Search for the cell housing the specified text and yield its [x, y] center coordinate. 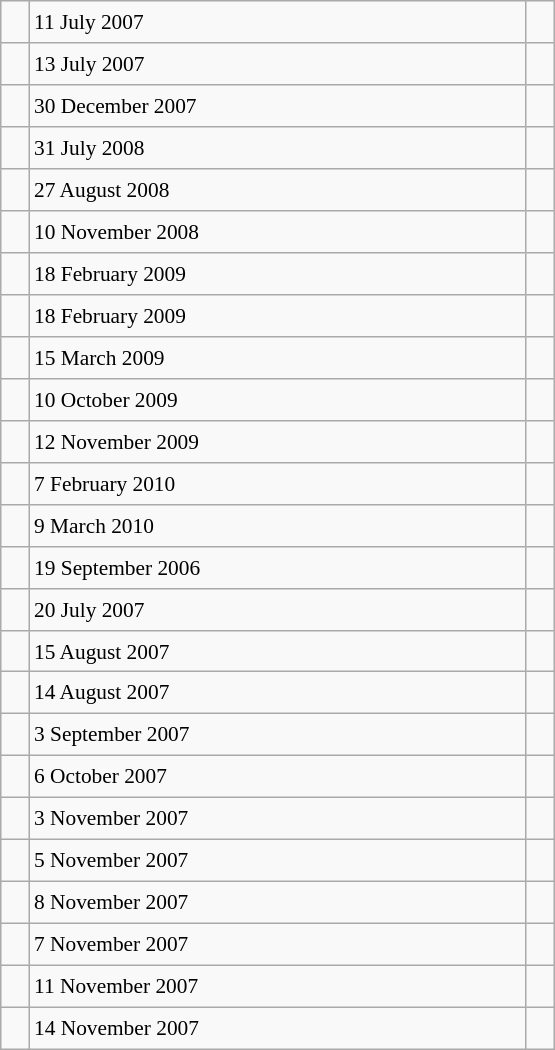
14 November 2007 [278, 1028]
8 November 2007 [278, 903]
3 September 2007 [278, 735]
13 July 2007 [278, 64]
10 November 2008 [278, 232]
7 November 2007 [278, 945]
5 November 2007 [278, 861]
11 November 2007 [278, 986]
6 October 2007 [278, 777]
12 November 2009 [278, 441]
30 December 2007 [278, 106]
19 September 2006 [278, 567]
15 March 2009 [278, 358]
11 July 2007 [278, 22]
7 February 2010 [278, 483]
9 March 2010 [278, 525]
10 October 2009 [278, 399]
15 August 2007 [278, 651]
27 August 2008 [278, 190]
3 November 2007 [278, 819]
31 July 2008 [278, 148]
20 July 2007 [278, 609]
14 August 2007 [278, 693]
